Find where the given text appears and provide that cell's center as (x, y) coordinate. 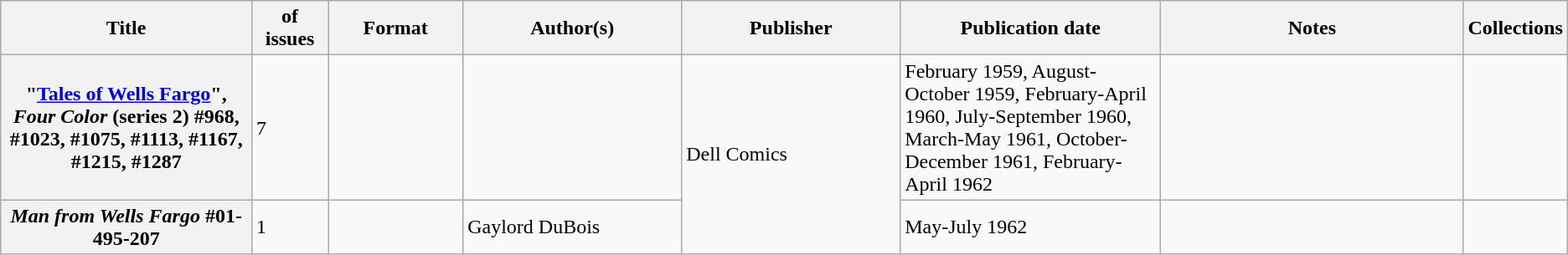
Collections (1515, 28)
Man from Wells Fargo #01-495-207 (126, 227)
Notes (1312, 28)
May-July 1962 (1030, 227)
"Tales of Wells Fargo", Four Color (series 2) #968, #1023, #1075, #1113, #1167, #1215, #1287 (126, 127)
of issues (290, 28)
February 1959, August-October 1959, February-April 1960, July-September 1960, March-May 1961, October-December 1961, February-April 1962 (1030, 127)
1 (290, 227)
Title (126, 28)
Publication date (1030, 28)
Author(s) (573, 28)
Publisher (791, 28)
7 (290, 127)
Format (395, 28)
Dell Comics (791, 155)
Gaylord DuBois (573, 227)
